From the cell containing the given text, extract its center point as (X, Y) coordinate. 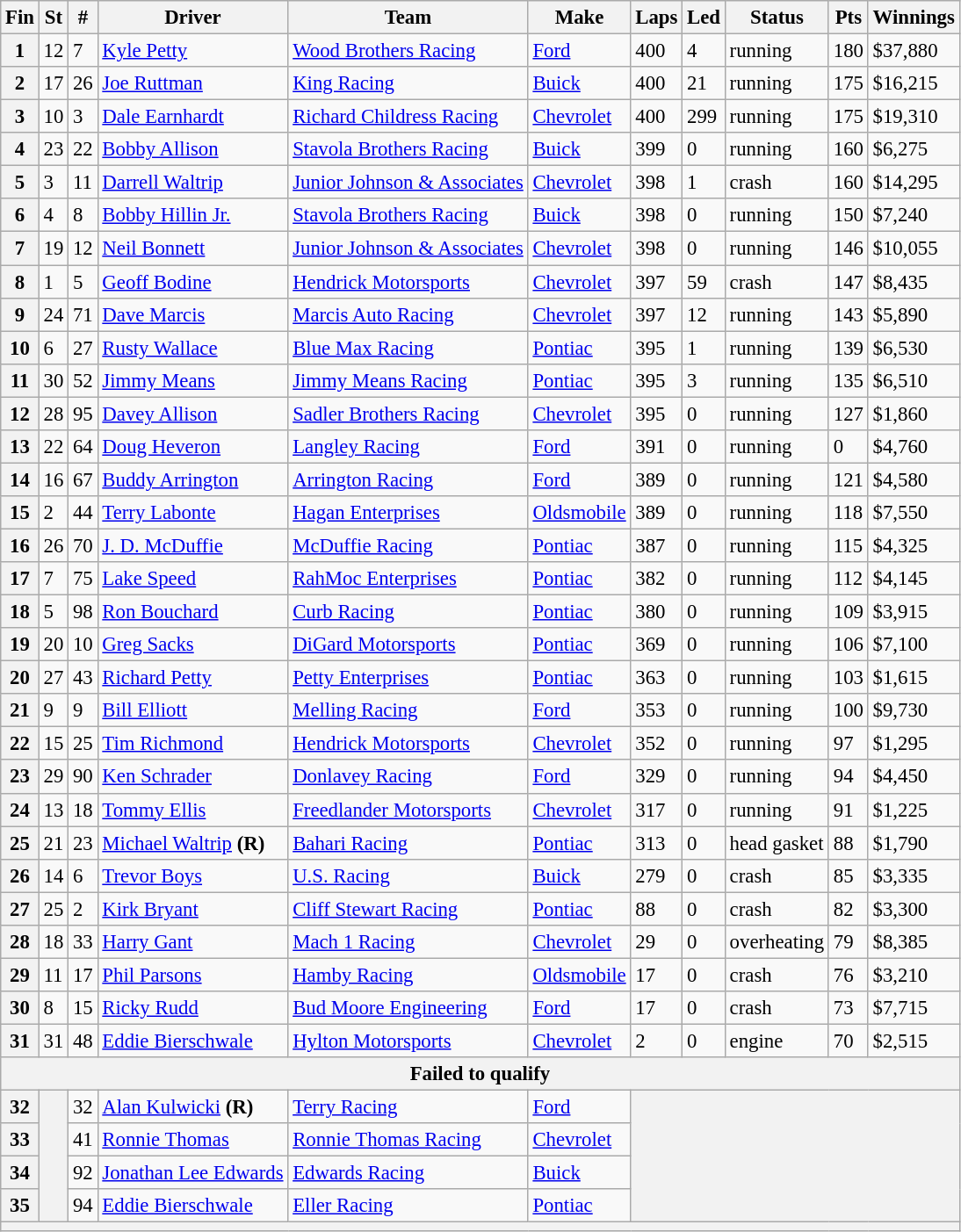
363 (657, 678)
127 (849, 414)
41 (83, 1140)
79 (849, 942)
67 (83, 479)
$8,385 (914, 942)
$1,295 (914, 744)
Bobby Hillin Jr. (193, 215)
Kyle Petty (193, 51)
35 (20, 1206)
$19,310 (914, 117)
Bud Moore Engineering (408, 1008)
head gasket (777, 843)
97 (849, 744)
Davey Allison (193, 414)
Wood Brothers Racing (408, 51)
$3,915 (914, 612)
Phil Parsons (193, 975)
75 (83, 579)
Terry Labonte (193, 513)
329 (657, 777)
$7,100 (914, 645)
Ricky Rudd (193, 1008)
Dale Earnhardt (193, 117)
$4,580 (914, 479)
299 (704, 117)
Jonathan Lee Edwards (193, 1173)
$4,145 (914, 579)
$7,240 (914, 215)
Eller Racing (408, 1206)
Alan Kulwicki (R) (193, 1107)
279 (657, 875)
St (53, 18)
Make (580, 18)
Sadler Brothers Racing (408, 414)
139 (849, 348)
121 (849, 479)
Team (408, 18)
$1,860 (914, 414)
44 (83, 513)
Greg Sacks (193, 645)
Geoff Bodine (193, 282)
71 (83, 314)
313 (657, 843)
391 (657, 447)
Hagan Enterprises (408, 513)
engine (777, 1041)
Melling Racing (408, 710)
Richard Petty (193, 678)
180 (849, 51)
146 (849, 249)
Petty Enterprises (408, 678)
Kirk Bryant (193, 909)
115 (849, 545)
$8,435 (914, 282)
Tim Richmond (193, 744)
$10,055 (914, 249)
$3,335 (914, 875)
Led (704, 18)
Trevor Boys (193, 875)
Arrington Racing (408, 479)
Donlavey Racing (408, 777)
RahMoc Enterprises (408, 579)
135 (849, 380)
64 (83, 447)
$7,550 (914, 513)
369 (657, 645)
Bahari Racing (408, 843)
U.S. Racing (408, 875)
$4,450 (914, 777)
Ken Schrader (193, 777)
118 (849, 513)
Hylton Motorsports (408, 1041)
Darrell Waltrip (193, 183)
Dave Marcis (193, 314)
95 (83, 414)
100 (849, 710)
Terry Racing (408, 1107)
150 (849, 215)
92 (83, 1173)
Tommy Ellis (193, 810)
112 (849, 579)
82 (849, 909)
Ronnie Thomas (193, 1140)
$37,880 (914, 51)
Pts (849, 18)
$3,300 (914, 909)
147 (849, 282)
Hamby Racing (408, 975)
$6,510 (914, 380)
Winnings (914, 18)
$4,325 (914, 545)
Ron Bouchard (193, 612)
$1,615 (914, 678)
$9,730 (914, 710)
Rusty Wallace (193, 348)
52 (83, 380)
Bobby Allison (193, 149)
# (83, 18)
85 (849, 875)
Status (777, 18)
Fin (20, 18)
$2,515 (914, 1041)
353 (657, 710)
Driver (193, 18)
143 (849, 314)
380 (657, 612)
73 (849, 1008)
Ronnie Thomas Racing (408, 1140)
$3,210 (914, 975)
Michael Waltrip (R) (193, 843)
Marcis Auto Racing (408, 314)
Failed to qualify (480, 1074)
$6,530 (914, 348)
91 (849, 810)
Joe Ruttman (193, 83)
$14,295 (914, 183)
103 (849, 678)
Laps (657, 18)
352 (657, 744)
98 (83, 612)
48 (83, 1041)
90 (83, 777)
Richard Childress Racing (408, 117)
J. D. McDuffie (193, 545)
387 (657, 545)
317 (657, 810)
382 (657, 579)
34 (20, 1173)
Harry Gant (193, 942)
399 (657, 149)
$5,890 (914, 314)
overheating (777, 942)
Jimmy Means (193, 380)
Edwards Racing (408, 1173)
$1,790 (914, 843)
$6,275 (914, 149)
$7,715 (914, 1008)
Cliff Stewart Racing (408, 909)
Curb Racing (408, 612)
106 (849, 645)
$16,215 (914, 83)
59 (704, 282)
Lake Speed (193, 579)
109 (849, 612)
$1,225 (914, 810)
Blue Max Racing (408, 348)
DiGard Motorsports (408, 645)
Bill Elliott (193, 710)
Doug Heveron (193, 447)
$4,760 (914, 447)
Neil Bonnett (193, 249)
43 (83, 678)
Langley Racing (408, 447)
McDuffie Racing (408, 545)
Mach 1 Racing (408, 942)
76 (849, 975)
King Racing (408, 83)
Buddy Arrington (193, 479)
Freedlander Motorsports (408, 810)
Jimmy Means Racing (408, 380)
